From the cell containing the given text, extract its center point as (X, Y) coordinate. 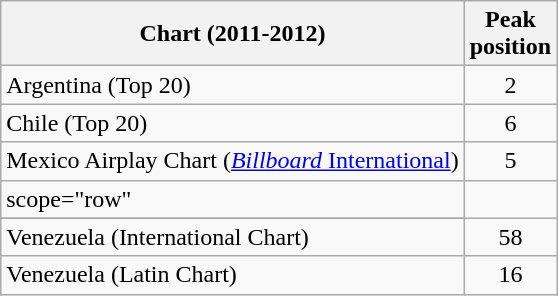
Chart (2011-2012) (232, 34)
Mexico Airplay Chart (Billboard International) (232, 161)
16 (510, 275)
58 (510, 237)
2 (510, 85)
scope="row" (232, 199)
Peakposition (510, 34)
Chile (Top 20) (232, 123)
Venezuela (International Chart) (232, 237)
Argentina (Top 20) (232, 85)
5 (510, 161)
Venezuela (Latin Chart) (232, 275)
6 (510, 123)
